Provide the [X, Y] coordinate of the cell's center where the given text is located.  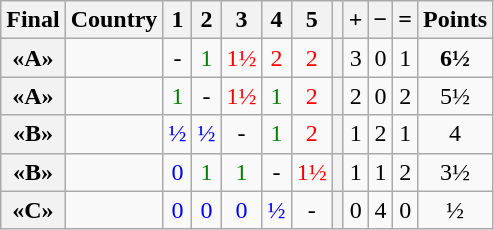
Final [33, 20]
Points [456, 20]
5 [312, 20]
«C» [33, 210]
= [406, 20]
5½ [456, 96]
Country [114, 20]
6½ [456, 58]
− [380, 20]
+ [356, 20]
3½ [456, 172]
